Return (x, y) of the center of cell containing provided text 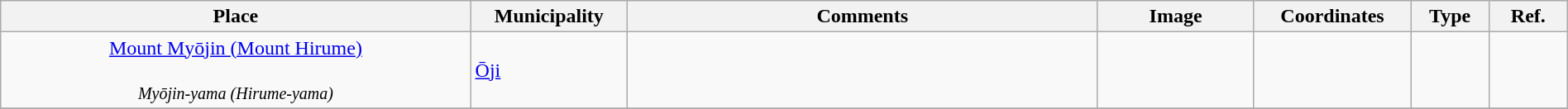
Image (1176, 17)
Place (236, 17)
Ref. (1528, 17)
Municipality (549, 17)
Comments (863, 17)
Type (1451, 17)
Coordinates (1331, 17)
Ōji (549, 70)
Mount Myōjin (Mount Hirume)Myōjin-yama (Hirume-yama) (236, 70)
